Capture the cell that displays the provided text and extract its [x, y] central coordinate. 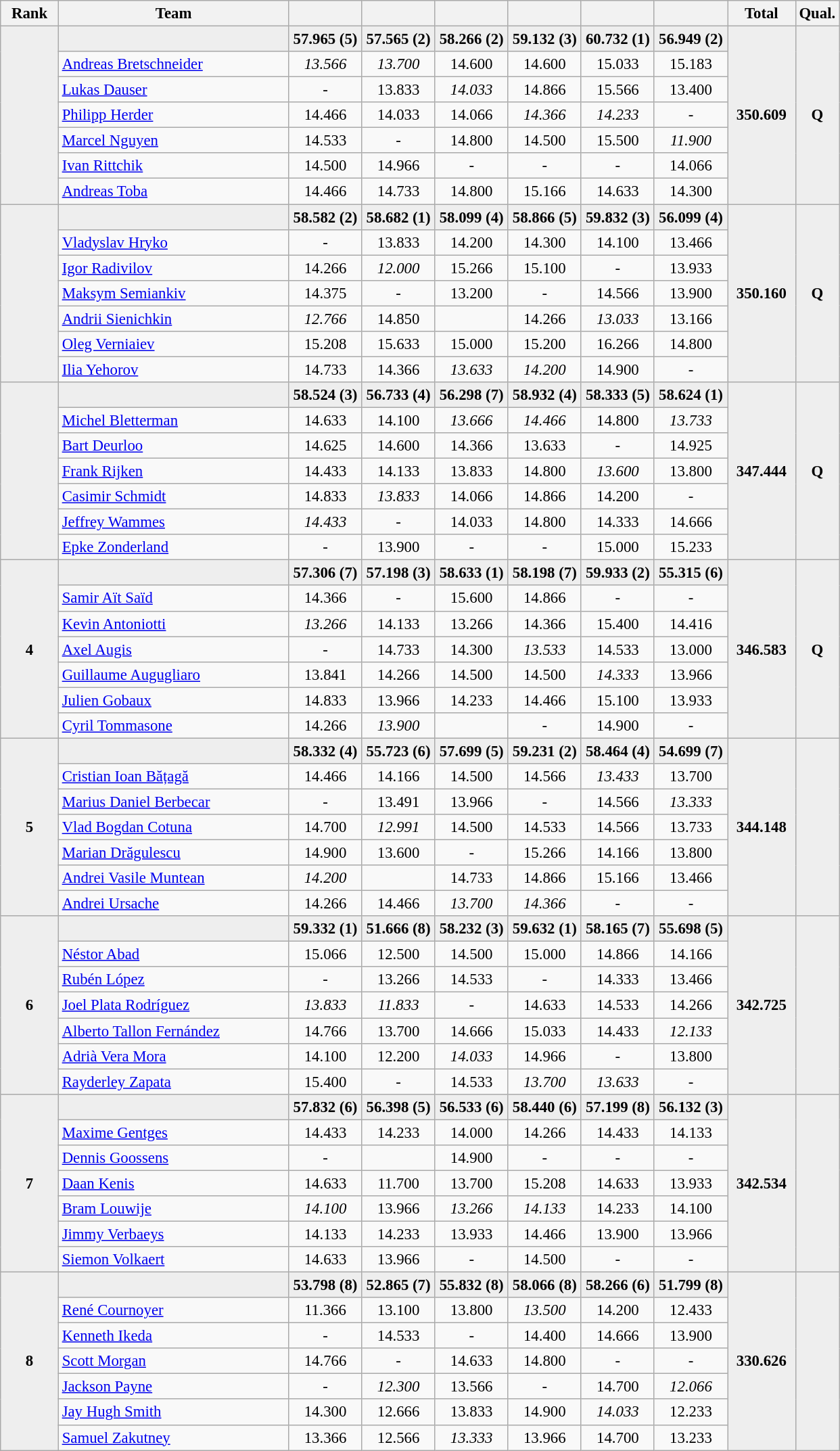
Vlad Bogdan Cotuna [173, 827]
Dennis Goossens [173, 1158]
13.033 [617, 319]
58.682 (1) [398, 217]
13.666 [471, 420]
13.491 [398, 802]
Ivan Rittchik [173, 166]
Scott Morgan [173, 1361]
12.066 [691, 1387]
58.232 (3) [471, 929]
Philipp Herder [173, 115]
12.666 [398, 1412]
347.444 [762, 471]
Andreas Bretschneider [173, 64]
12.566 [398, 1437]
55.832 (8) [471, 1285]
14.625 [325, 446]
59.231 (2) [544, 751]
57.699 (5) [471, 751]
56.132 (3) [691, 1107]
Samir Aït Saïd [173, 599]
Andreas Toba [173, 191]
Jimmy Verbaeys [173, 1234]
15.200 [544, 344]
13.200 [471, 293]
Maxime Gentges [173, 1132]
346.583 [762, 649]
58.333 (5) [617, 395]
58.266 (2) [471, 39]
58.582 (2) [325, 217]
Vladyslav Hryko [173, 242]
Adrià Vera Mora [173, 1056]
56.099 (4) [691, 217]
Lukas Dauser [173, 90]
Jackson Payne [173, 1387]
13.233 [691, 1437]
Kevin Antoniotti [173, 624]
12.133 [691, 1031]
Daan Kenis [173, 1183]
11.700 [398, 1183]
12.300 [398, 1387]
56.398 (5) [398, 1107]
Alberto Tallon Fernández [173, 1031]
59.132 (3) [544, 39]
13.841 [325, 674]
51.666 (8) [398, 929]
Axel Augis [173, 649]
Epke Zonderland [173, 547]
4 [30, 649]
55.698 (5) [691, 929]
11.833 [398, 1005]
13.366 [325, 1437]
58.624 (1) [691, 395]
14.400 [544, 1336]
13.533 [544, 649]
58.524 (3) [325, 395]
56.298 (7) [471, 395]
350.160 [762, 294]
Andrei Ursache [173, 904]
Casimir Schmidt [173, 497]
14.416 [691, 624]
15.633 [398, 344]
Jeffrey Wammes [173, 522]
344.148 [762, 827]
54.699 (7) [691, 751]
12.200 [398, 1056]
Bram Louwije [173, 1209]
Guillaume Augugliaro [173, 674]
Marius Daniel Berbecar [173, 802]
57.198 (3) [398, 573]
Marian Drăgulescu [173, 853]
58.464 (4) [617, 751]
15.500 [617, 141]
15.066 [325, 954]
Qual. [817, 14]
Maksym Semiankiv [173, 293]
Andrei Vasile Muntean [173, 878]
Rubén López [173, 980]
13.000 [691, 649]
342.534 [762, 1182]
7 [30, 1182]
Ilia Yehorov [173, 369]
14.925 [691, 446]
57.965 (5) [325, 39]
58.099 (4) [471, 217]
11.366 [325, 1310]
52.865 (7) [398, 1285]
12.991 [398, 827]
Néstor Abad [173, 954]
12.433 [691, 1310]
Michel Bletterman [173, 420]
57.565 (2) [398, 39]
8 [30, 1361]
342.725 [762, 1005]
12.766 [325, 319]
58.440 (6) [544, 1107]
14.375 [325, 293]
Kenneth Ikeda [173, 1336]
5 [30, 827]
6 [30, 1005]
Marcel Nguyen [173, 141]
Siemon Volkaert [173, 1260]
Cristian Ioan Bățagă [173, 777]
55.723 (6) [398, 751]
57.199 (8) [617, 1107]
Cyril Tommasone [173, 726]
Samuel Zakutney [173, 1437]
Frank Rijken [173, 471]
Oleg Verniaiev [173, 344]
59.332 (1) [325, 929]
58.932 (4) [544, 395]
57.306 (7) [325, 573]
53.798 (8) [325, 1285]
15.233 [691, 547]
15.600 [471, 599]
13.100 [398, 1310]
59.832 (3) [617, 217]
55.315 (6) [691, 573]
330.626 [762, 1361]
16.266 [617, 344]
56.533 (6) [471, 1107]
58.266 (6) [617, 1285]
59.933 (2) [617, 573]
14.850 [398, 319]
René Cournoyer [173, 1310]
59.632 (1) [544, 929]
Team [173, 14]
Bart Deurloo [173, 446]
58.066 (8) [544, 1285]
56.949 (2) [691, 39]
15.566 [617, 90]
Total [762, 14]
58.866 (5) [544, 217]
Andrii Sienichkin [173, 319]
57.832 (6) [325, 1107]
11.900 [691, 141]
Rank [30, 14]
Joel Plata Rodríguez [173, 1005]
Igor Radivilov [173, 268]
Rayderley Zapata [173, 1082]
51.799 (8) [691, 1285]
58.165 (7) [617, 929]
15.183 [691, 64]
56.733 (4) [398, 395]
12.000 [398, 268]
Jay Hugh Smith [173, 1412]
60.732 (1) [617, 39]
13.166 [691, 319]
58.198 (7) [544, 573]
12.500 [398, 954]
13.400 [691, 90]
Julien Gobaux [173, 700]
58.633 (1) [471, 573]
350.609 [762, 115]
12.233 [691, 1412]
13.433 [617, 777]
14.000 [471, 1132]
58.332 (4) [325, 751]
13.500 [544, 1310]
